For the text-containing cell, return its midpoint in (x, y) coordinate format. 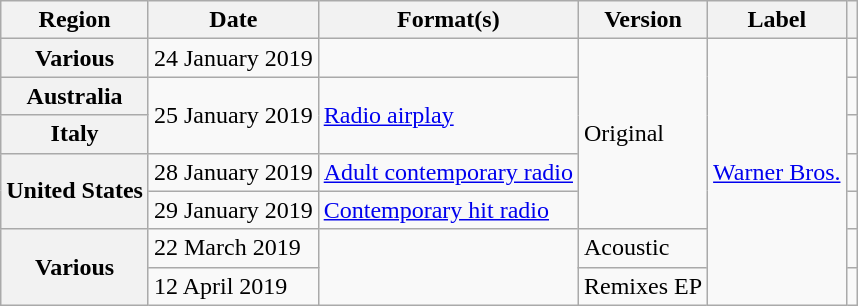
Acoustic (644, 248)
Remixes EP (644, 286)
Original (644, 134)
Format(s) (448, 20)
Label (777, 20)
Version (644, 20)
United States (75, 191)
Radio airplay (448, 115)
Adult contemporary radio (448, 172)
29 January 2019 (233, 210)
12 April 2019 (233, 286)
Italy (75, 134)
28 January 2019 (233, 172)
Warner Bros. (777, 172)
25 January 2019 (233, 115)
22 March 2019 (233, 248)
24 January 2019 (233, 58)
Australia (75, 96)
Contemporary hit radio (448, 210)
Date (233, 20)
Region (75, 20)
